Search for the cell housing the specified text and yield its [X, Y] center coordinate. 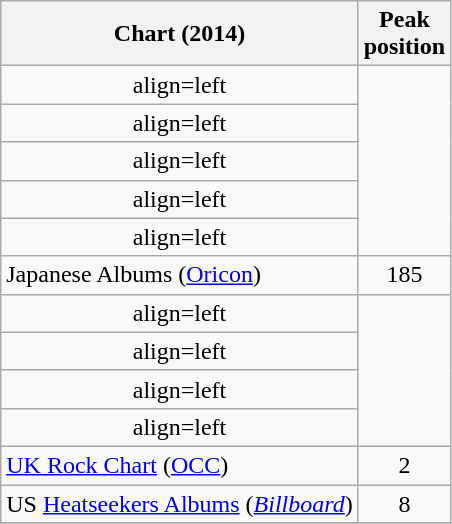
2 [404, 465]
Chart (2014) [180, 34]
US Heatseekers Albums (Billboard) [180, 503]
Peakposition [404, 34]
185 [404, 275]
Japanese Albums (Oricon) [180, 275]
8 [404, 503]
UK Rock Chart (OCC) [180, 465]
